Scan for the cell matching the given text and deliver its (X, Y) coordinate at center. 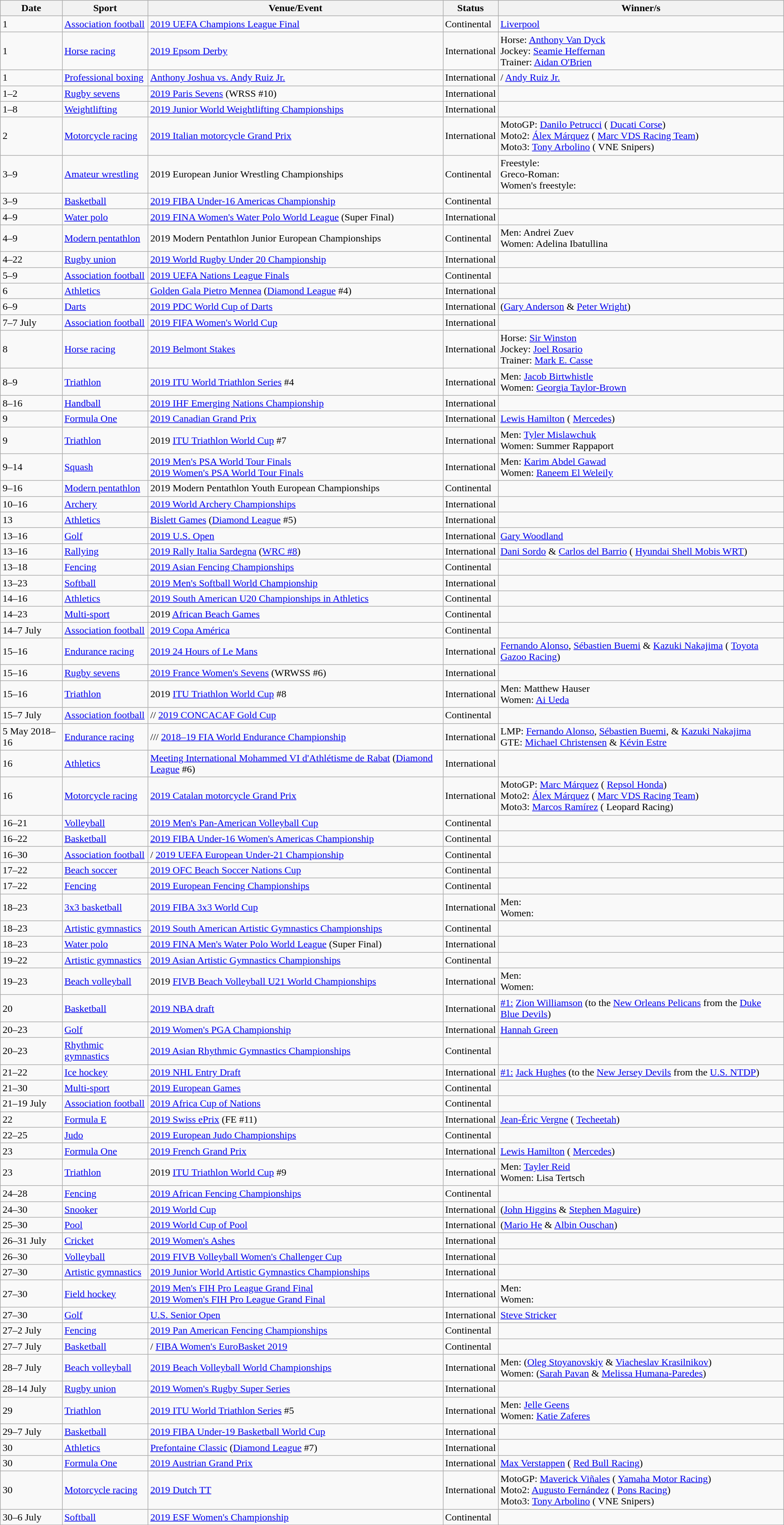
Meeting International Mohammed VI d'Athlétisme de Rabat (Diamond League #6) (295, 763)
Darts (105, 307)
Sport (105, 8)
2019 Beach Volleyball World Championships (295, 1368)
Handball (105, 403)
8–16 (31, 403)
2019 Men's FIH Pro League Grand Final 2019 Women's FIH Pro League Grand Final (295, 1293)
22 (31, 1119)
Golden Gala Pietro Mennea (Diamond League #4) (295, 291)
2019 Men's PSA World Tour Finals 2019 Women's PSA World Tour Finals (295, 467)
8–9 (31, 382)
2019 Austrian Grand Prix (295, 1463)
Anthony Joshua vs. Andy Ruiz Jr. (295, 78)
10–16 (31, 504)
Steve Stricker (641, 1315)
2019 FINA Women's Water Polo World League (Super Final) (295, 217)
2019 Women's Ashes (295, 1241)
27–7 July (31, 1346)
Men: Tayler ReidWomen: Lisa Tertsch (641, 1172)
Venue/Event (295, 8)
14–7 July (31, 630)
4–22 (31, 259)
2019 Copa América (295, 630)
/ FIBA Women's EuroBasket 2019 (295, 1346)
Men: Matthew HauserWomen: Ai Ueda (641, 694)
Winner/s (641, 8)
9–16 (31, 488)
// 2019 CONCACAF Gold Cup (295, 715)
2019 ITU Triathlon World Cup #7 (295, 440)
2019 OFC Beach Soccer Nations Cup (295, 870)
2019 Dutch TT (295, 1490)
2019 World Cup of Pool (295, 1225)
1–2 (31, 93)
2019 Belmont Stakes (295, 349)
Bislett Games (Diamond League #5) (295, 520)
27–2 July (31, 1331)
2019 African Beach Games (295, 614)
2019 Men's Softball World Championship (295, 583)
Max Verstappen ( Red Bull Racing) (641, 1463)
22–25 (31, 1135)
(Gary Anderson & Peter Wright) (641, 307)
2019 NBA draft (295, 1008)
2019 UEFA Nations League Finals (295, 275)
Liverpool (641, 24)
19–23 (31, 982)
Pool (105, 1225)
Formula E (105, 1119)
Beach soccer (105, 870)
LMP: Fernando Alonso, Sébastien Buemi, & Kazuki NakajimaGTE: Michael Christensen & Kévin Estre (641, 737)
2019 UEFA Champions League Final (295, 24)
2019 Catalan motorcycle Grand Prix (295, 796)
Rhythmic gymnastics (105, 1051)
/ Andy Ruiz Jr. (641, 78)
2019 NHL Entry Draft (295, 1072)
Men: Jacob BirtwhistleWomen: Georgia Taylor-Brown (641, 382)
2019 Epsom Derby (295, 51)
24–30 (31, 1209)
/ 2019 UEFA European Under-21 Championship (295, 854)
2019 FIBA 3x3 World Cup (295, 907)
2019 Paris Sevens (WRSS #10) (295, 93)
2019 Modern Pentathlon Youth European Championships (295, 488)
2019 Swiss ePrix (FE #11) (295, 1119)
/// 2018–19 FIA World Endurance Championship (295, 737)
8 (31, 349)
Dani Sordo & Carlos del Barrio ( Hyundai Shell Mobis WRT) (641, 551)
2019 South American U20 Championships in Athletics (295, 599)
2019 Pan American Fencing Championships (295, 1331)
2019 World Cup (295, 1209)
2019 Junior World Artistic Gymnastics Championships (295, 1272)
Rallying (105, 551)
2019 Italian motorcycle Grand Prix (295, 136)
Men: Tyler MislawchukWomen: Summer Rappaport (641, 440)
Archery (105, 504)
#1: Jack Hughes (to the New Jersey Devils from the U.S. NTDP) (641, 1072)
2019 Africa Cup of Nations (295, 1104)
6–9 (31, 307)
Weightlifting (105, 109)
(John Higgins & Stephen Maguire) (641, 1209)
2019 French Grand Prix (295, 1151)
2019 Women's PGA Championship (295, 1030)
2019 European Junior Wrestling Championships (295, 174)
24–28 (31, 1193)
Gary Woodland (641, 535)
2019 ITU World Triathlon Series #4 (295, 382)
MotoGP: Danilo Petrucci ( Ducati Corse)Moto2: Álex Márquez ( Marc VDS Racing Team)Moto3: Tony Arbolino ( VNE Snipers) (641, 136)
MotoGP: Maverick Viñales ( Yamaha Motor Racing)Moto2: Augusto Fernández ( Pons Racing)Moto3: Tony Arbolino ( VNE Snipers) (641, 1490)
21–30 (31, 1088)
Amateur wrestling (105, 174)
29 (31, 1410)
2019 Asian Fencing Championships (295, 567)
Horse: Sir WinstonJockey: Joel RosarioTrainer: Mark E. Casse (641, 349)
2019 ITU Triathlon World Cup #8 (295, 694)
2019 France Women's Sevens (WRWSS #6) (295, 673)
13–23 (31, 583)
2 (31, 136)
2019 African Fencing Championships (295, 1193)
Freestyle: Greco-Roman: Women's freestyle: (641, 174)
2019 IHF Emerging Nations Championship (295, 403)
6 (31, 291)
2019 European Judo Championships (295, 1135)
Hannah Green (641, 1030)
20 (31, 1008)
U.S. Senior Open (295, 1315)
Professional boxing (105, 78)
Status (471, 8)
MotoGP: Marc Márquez ( Repsol Honda)Moto2: Álex Márquez ( Marc VDS Racing Team)Moto3: Marcos Ramírez ( Leopard Racing) (641, 796)
19–22 (31, 960)
2019 FIVB Beach Volleyball U21 World Championships (295, 982)
30–6 July (31, 1517)
28–7 July (31, 1368)
21–19 July (31, 1104)
Prefontaine Classic (Diamond League #7) (295, 1447)
29–7 July (31, 1432)
2019 FINA Men's Water Polo World League (Super Final) (295, 944)
1–8 (31, 109)
28–14 July (31, 1389)
13–18 (31, 567)
2019 PDC World Cup of Darts (295, 307)
21–22 (31, 1072)
Squash (105, 467)
#1: Zion Williamson (to the New Orleans Pelicans from the Duke Blue Devils) (641, 1008)
2019 FIVB Volleyball Women's Challenger Cup (295, 1257)
2019 Asian Rhythmic Gymnastics Championships (295, 1051)
2019 Rally Italia Sardegna (WRC #8) (295, 551)
Horse: Anthony Van DyckJockey: Seamie HeffernanTrainer: Aidan O'Brien (641, 51)
Cricket (105, 1241)
2019 FIFA Women's World Cup (295, 323)
2019 World Archery Championships (295, 504)
2019 Women's Rugby Super Series (295, 1389)
Men: Karim Abdel GawadWomen: Raneem El Weleily (641, 467)
Men: Andrei ZuevWomen: Adelina Ibatullina (641, 238)
2019 FIBA Under-16 Women's Americas Championship (295, 839)
16–30 (31, 854)
Judo (105, 1135)
15–7 July (31, 715)
14–23 (31, 614)
13 (31, 520)
2019 European Games (295, 1088)
Snooker (105, 1209)
(Mario He & Albin Ouschan) (641, 1225)
9–14 (31, 467)
2019 U.S. Open (295, 535)
2019 FIBA Under-19 Basketball World Cup (295, 1432)
25–30 (31, 1225)
2019 24 Hours of Le Mans (295, 652)
26–30 (31, 1257)
Fernando Alonso, Sébastien Buemi & Kazuki Nakajima ( Toyota Gazoo Racing) (641, 652)
Field hockey (105, 1293)
7–7 July (31, 323)
2019 Canadian Grand Prix (295, 419)
2019 FIBA Under-16 Americas Championship (295, 201)
14–16 (31, 599)
2019 ITU Triathlon World Cup #9 (295, 1172)
3x3 basketball (105, 907)
26–31 July (31, 1241)
Date (31, 8)
2019 ESF Women's Championship (295, 1517)
16–21 (31, 823)
Ice hockey (105, 1072)
16–22 (31, 839)
2019 South American Artistic Gymnastics Championships (295, 929)
Jean-Éric Vergne ( Techeetah) (641, 1119)
2019 World Rugby Under 20 Championship (295, 259)
Men: (Oleg Stoyanovskiy & Viacheslav Krasilnikov)Women: (Sarah Pavan & Melissa Humana-Paredes) (641, 1368)
2019 Junior World Weightlifting Championships (295, 109)
2019 Modern Pentathlon Junior European Championships (295, 238)
5–9 (31, 275)
Men: Jelle GeensWomen: Katie Zaferes (641, 1410)
2019 ITU World Triathlon Series #5 (295, 1410)
2019 Men's Pan-American Volleyball Cup (295, 823)
5 May 2018–16 (31, 737)
2019 European Fencing Championships (295, 886)
2019 Asian Artistic Gymnastics Championships (295, 960)
